Return [x, y] of the center of cell containing provided text 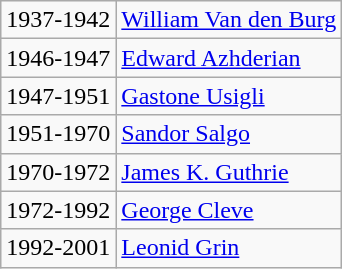
William Van den Burg [229, 20]
1972-1992 [58, 210]
George Cleve [229, 210]
1937-1942 [58, 20]
1951-1970 [58, 134]
Gastone Usigli [229, 96]
James K. Guthrie [229, 172]
Edward Azhderian [229, 58]
1992-2001 [58, 248]
Sandor Salgo [229, 134]
Leonid Grin [229, 248]
1970-1972 [58, 172]
1946-1947 [58, 58]
1947-1951 [58, 96]
